Determine the [x, y] coordinate at the center of the cell enclosing the given text.  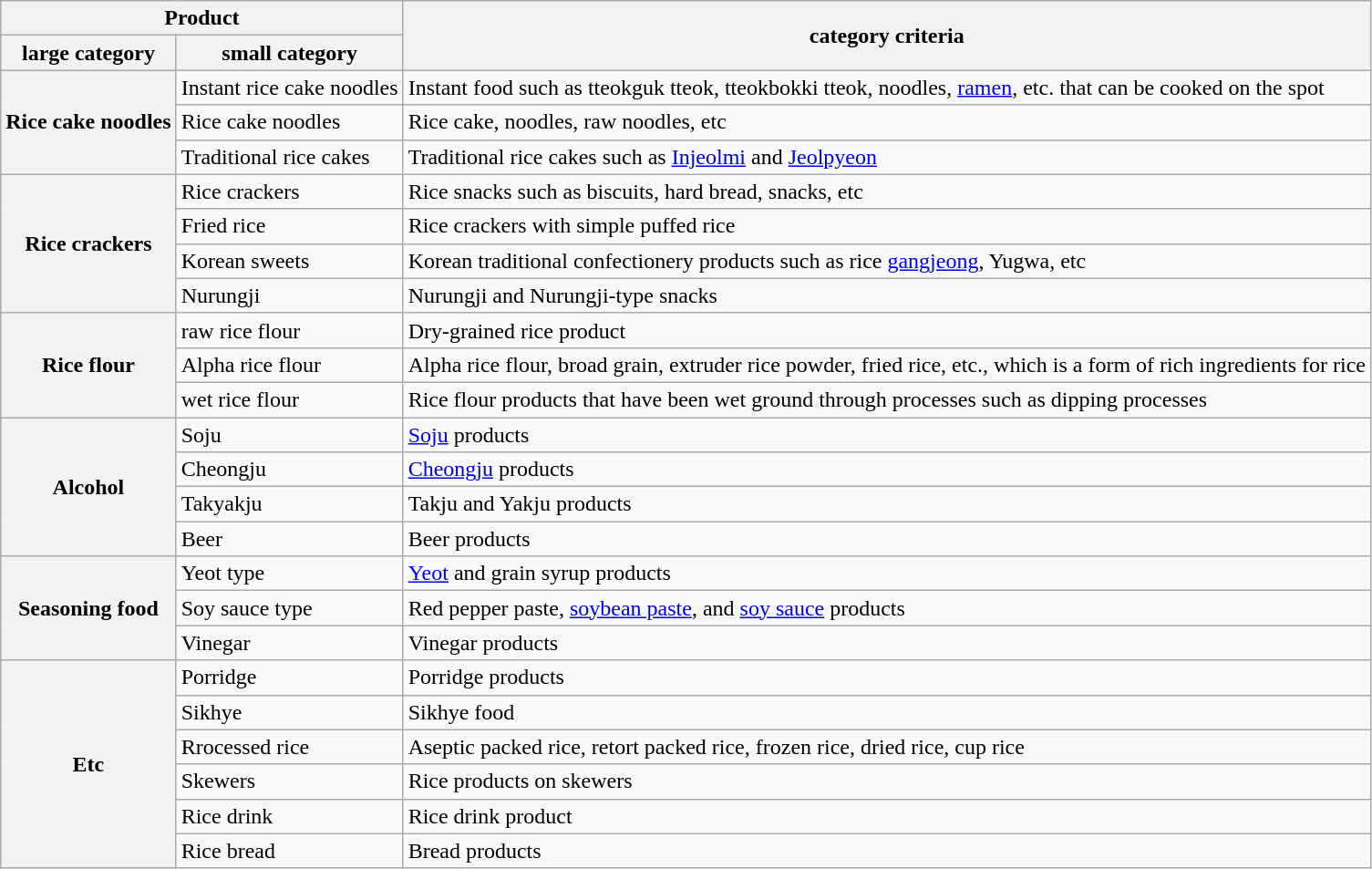
Alpha rice flour, broad grain, extruder rice powder, fried rice, etc., which is a form of rich ingredients for rice [886, 365]
Soju products [886, 435]
Dry-grained rice product [886, 330]
Alcohol [88, 487]
wet rice flour [290, 399]
Beer [290, 539]
Sikhye [290, 712]
Aseptic packed rice, retort packed rice, frozen rice, dried rice, cup rice [886, 747]
Porridge [290, 678]
Instant rice cake noodles [290, 88]
Takju and Yakju products [886, 504]
Rice drink product [886, 816]
Rice flour [88, 365]
Product [202, 18]
Nurungji and Nurungji-type snacks [886, 295]
Vinegar [290, 643]
Takyakju [290, 504]
Rice snacks such as biscuits, hard bread, snacks, etc [886, 191]
Yeot and grain syrup products [886, 574]
Vinegar products [886, 643]
Traditional rice cakes such as Injeolmi and Jeolpyeon [886, 157]
Korean sweets [290, 261]
Sikhye food [886, 712]
category criteria [886, 36]
Fried rice [290, 226]
small category [290, 53]
Rice drink [290, 816]
Nurungji [290, 295]
Rice products on skewers [886, 781]
Soy sauce type [290, 608]
Yeot type [290, 574]
Rice bread [290, 851]
Skewers [290, 781]
Beer products [886, 539]
Cheongju [290, 470]
Seasoning food [88, 608]
Red pepper paste, soybean paste, and soy sauce products [886, 608]
Rice cake, noodles, raw noodles, etc [886, 122]
Instant food such as tteokguk tteok, tteokbokki tteok, noodles, ramen, etc. that can be cooked on the spot [886, 88]
Rice flour products that have been wet ground through processes such as dipping processes [886, 399]
large category [88, 53]
Etc [88, 764]
Porridge products [886, 678]
Cheongju products [886, 470]
Soju [290, 435]
Traditional rice cakes [290, 157]
raw rice flour [290, 330]
Rrocessed rice [290, 747]
Rice crackers with simple puffed rice [886, 226]
Bread products [886, 851]
Korean traditional confectionery products such as rice gangjeong, Yugwa, etc [886, 261]
Alpha rice flour [290, 365]
